Extract the [X, Y] coordinate from the center of the cell holding the provided text.  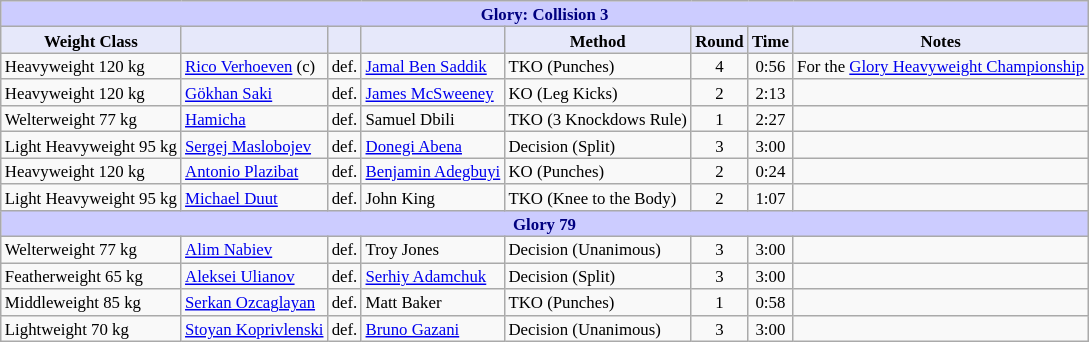
Bruno Gazani [432, 328]
Samuel Dbili [432, 119]
Method [598, 40]
Benjamin Adegbuyi [432, 171]
Matt Baker [432, 302]
0:56 [770, 66]
2:27 [770, 119]
Donegi Abena [432, 145]
Weight Class [91, 40]
Notes [940, 40]
2:13 [770, 93]
Glory: Collision 3 [545, 14]
Jamal Ben Saddik [432, 66]
Michael Duut [254, 197]
4 [720, 66]
Serhiy Adamchuk [432, 276]
Sergej Maslobojev [254, 145]
Glory 79 [545, 224]
KO (Leg Kicks) [598, 93]
For the Glory Heavyweight Championship [940, 66]
1:07 [770, 197]
0:58 [770, 302]
Time [770, 40]
Rico Verhoeven (c) [254, 66]
Featherweight 65 kg [91, 276]
Troy Jones [432, 250]
Aleksei Ulianov [254, 276]
Lightweight 70 kg [91, 328]
TKO (3 Knockdows Rule) [598, 119]
KO (Punches) [598, 171]
Alim Nabiev [254, 250]
Middleweight 85 kg [91, 302]
Stoyan Koprivlenski [254, 328]
Serkan Ozcaglayan [254, 302]
Antonio Plazibat [254, 171]
Hamicha [254, 119]
James McSweeney [432, 93]
TKO (Knee to the Body) [598, 197]
John King [432, 197]
Round [720, 40]
Gökhan Saki [254, 93]
0:24 [770, 171]
